Capture the cell that displays the provided text and extract its (X, Y) central coordinate. 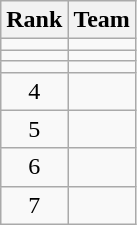
Rank (34, 20)
4 (34, 91)
7 (34, 205)
6 (34, 167)
Team (102, 20)
5 (34, 129)
